Detect which cell encompasses the target text, then output its [x, y] center coordinate. 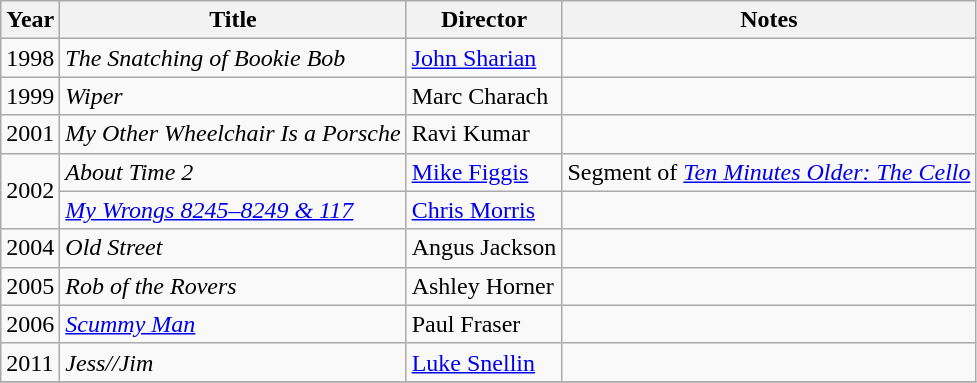
Old Street [233, 248]
Marc Charach [484, 96]
Title [233, 20]
Rob of the Rovers [233, 286]
Mike Figgis [484, 172]
Luke Snellin [484, 362]
2011 [30, 362]
Scummy Man [233, 324]
Ashley Horner [484, 286]
Chris Morris [484, 210]
Paul Fraser [484, 324]
2005 [30, 286]
1999 [30, 96]
About Time 2 [233, 172]
Notes [769, 20]
Segment of Ten Minutes Older: The Cello [769, 172]
Wiper [233, 96]
Angus Jackson [484, 248]
Ravi Kumar [484, 134]
2006 [30, 324]
My Other Wheelchair Is a Porsche [233, 134]
2002 [30, 191]
Director [484, 20]
The Snatching of Bookie Bob [233, 58]
2004 [30, 248]
My Wrongs 8245–8249 & 117 [233, 210]
2001 [30, 134]
1998 [30, 58]
John Sharian [484, 58]
Jess//Jim [233, 362]
Year [30, 20]
